Find where the given text appears and provide that cell's center as [x, y] coordinate. 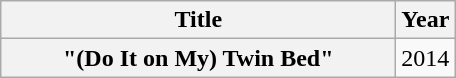
Year [426, 20]
2014 [426, 58]
"(Do It on My) Twin Bed" [198, 58]
Title [198, 20]
